Locate the cell with the specified text and output its (x, y) center coordinate. 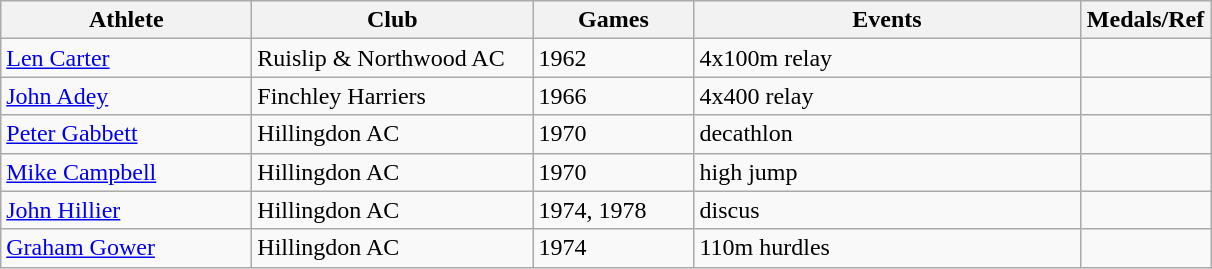
discus (887, 210)
110m hurdles (887, 248)
high jump (887, 172)
4x400 relay (887, 96)
Mike Campbell (126, 172)
1966 (614, 96)
Ruislip & Northwood AC (392, 58)
John Adey (126, 96)
Graham Gower (126, 248)
1974, 1978 (614, 210)
Athlete (126, 20)
Games (614, 20)
Finchley Harriers (392, 96)
Peter Gabbett (126, 134)
Medals/Ref (1146, 20)
1974 (614, 248)
decathlon (887, 134)
Events (887, 20)
John Hillier (126, 210)
4x100m relay (887, 58)
Len Carter (126, 58)
1962 (614, 58)
Club (392, 20)
